Return the (x, y) coordinate for the center point of the cell that contains the specified text.  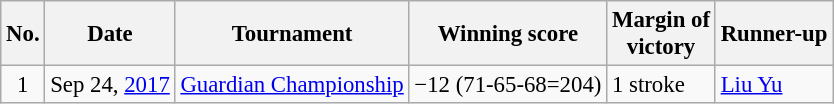
No. (23, 34)
Winning score (508, 34)
Sep 24, 2017 (110, 85)
1 stroke (662, 85)
Margin ofvictory (662, 34)
Runner-up (774, 34)
Tournament (292, 34)
−12 (71-65-68=204) (508, 85)
Guardian Championship (292, 85)
1 (23, 85)
Date (110, 34)
Liu Yu (774, 85)
